Provide the (X, Y) coordinate of the cell's center where the given text is located.  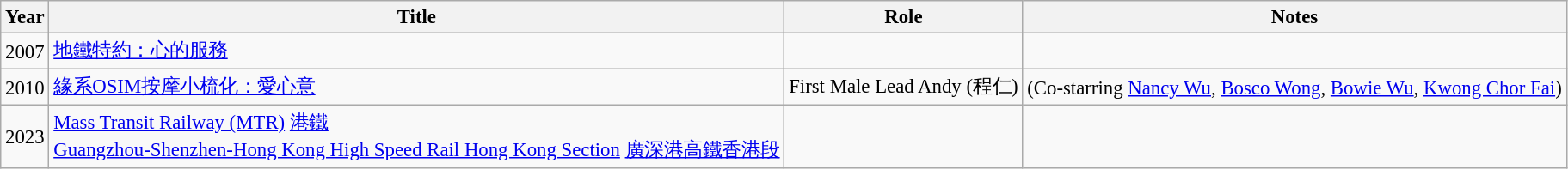
Notes (1294, 17)
地鐵特約：心的服務 (416, 51)
Role (903, 17)
2007 (25, 51)
Year (25, 17)
緣系OSIM按摩小梳化：愛心意 (416, 88)
Title (416, 17)
Mass Transit Railway (MTR) 港鐵Guangzhou-Shenzhen-Hong Kong High Speed Rail Hong Kong Section 廣深港高鐵香港段 (416, 137)
(Co-starring Nancy Wu, Bosco Wong, Bowie Wu, Kwong Chor Fai) (1294, 88)
2010 (25, 88)
2023 (25, 137)
First Male Lead Andy (程仁) (903, 88)
